Locate the cell with the specified text and output its (X, Y) center coordinate. 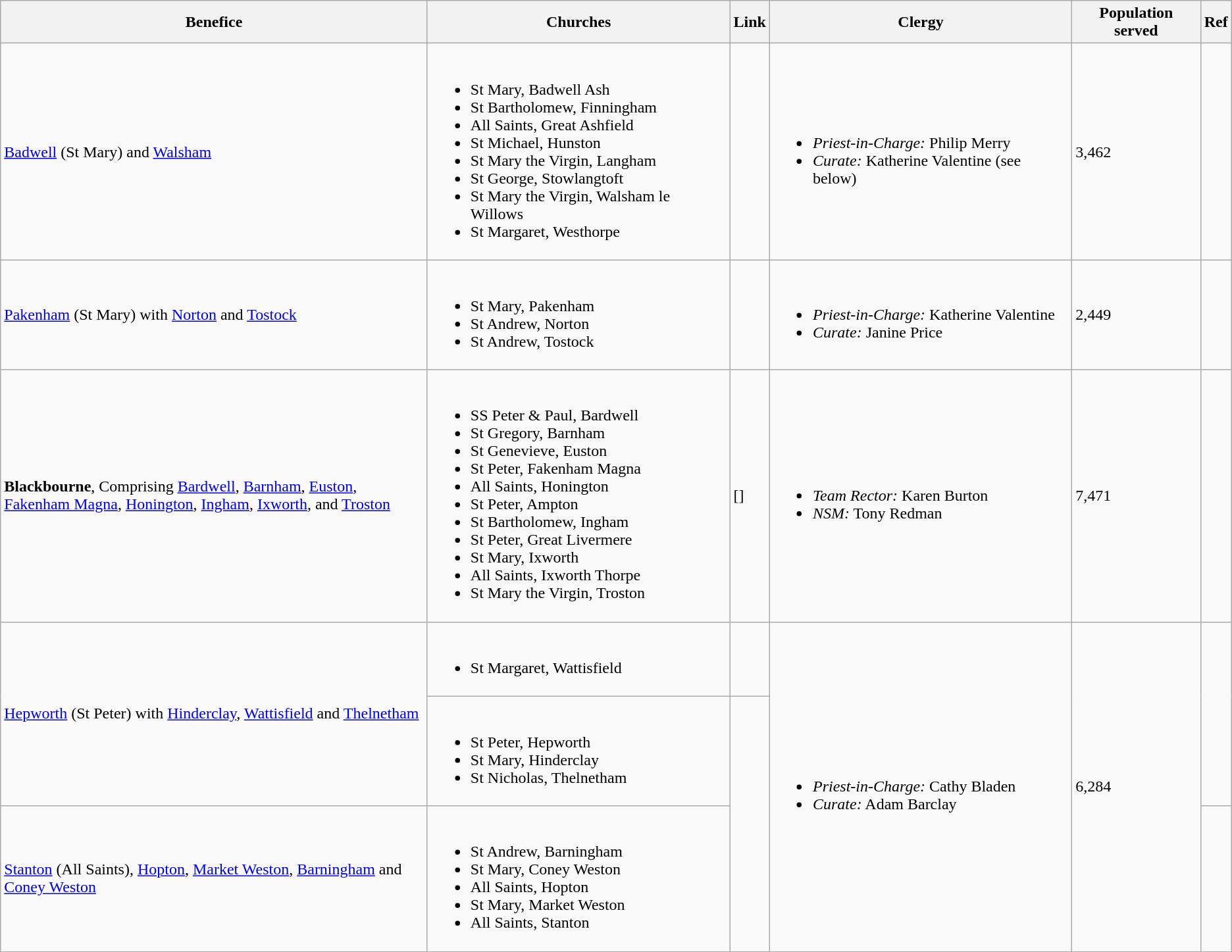
St Andrew, BarninghamSt Mary, Coney WestonAll Saints, HoptonSt Mary, Market WestonAll Saints, Stanton (578, 879)
Churches (578, 22)
Priest-in-Charge: Katherine ValentineCurate: Janine Price (920, 314)
Link (750, 22)
Priest-in-Charge: Cathy BladenCurate: Adam Barclay (920, 787)
Stanton (All Saints), Hopton, Market Weston, Barningham and Coney Weston (215, 879)
St Peter, HepworthSt Mary, HinderclaySt Nicholas, Thelnetham (578, 751)
Clergy (920, 22)
St Margaret, Wattisfield (578, 659)
[] (750, 496)
2,449 (1137, 314)
Ref (1216, 22)
Badwell (St Mary) and Walsham (215, 151)
Team Rector: Karen BurtonNSM: Tony Redman (920, 496)
Population served (1137, 22)
7,471 (1137, 496)
6,284 (1137, 787)
Priest-in-Charge: Philip MerryCurate: Katherine Valentine (see below) (920, 151)
Blackbourne, Comprising Bardwell, Barnham, Euston, Fakenham Magna, Honington, Ingham, Ixworth, and Troston (215, 496)
Pakenham (St Mary) with Norton and Tostock (215, 314)
3,462 (1137, 151)
Hepworth (St Peter) with Hinderclay, Wattisfield and Thelnetham (215, 714)
Benefice (215, 22)
St Mary, PakenhamSt Andrew, NortonSt Andrew, Tostock (578, 314)
